Search for the cell housing the specified text and yield its [X, Y] center coordinate. 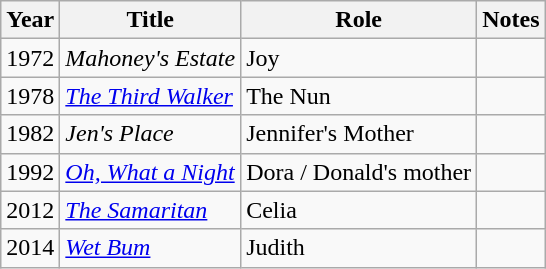
2012 [30, 210]
2014 [30, 248]
1978 [30, 96]
Oh, What a Night [150, 172]
The Nun [359, 96]
Judith [359, 248]
Wet Bum [150, 248]
Role [359, 20]
Year [30, 20]
1972 [30, 58]
Mahoney's Estate [150, 58]
1992 [30, 172]
1982 [30, 134]
Joy [359, 58]
Celia [359, 210]
Jen's Place [150, 134]
Title [150, 20]
Dora / Donald's mother [359, 172]
The Samaritan [150, 210]
Jennifer's Mother [359, 134]
The Third Walker [150, 96]
Notes [511, 20]
